Find where the given text appears and provide that cell's center as [x, y] coordinate. 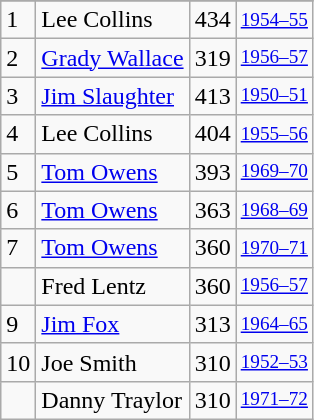
1954–55 [274, 20]
Fred Lentz [112, 286]
9 [18, 324]
1 [18, 20]
7 [18, 248]
1955–56 [274, 134]
363 [212, 210]
Jim Fox [112, 324]
1964–65 [274, 324]
Joe Smith [112, 362]
434 [212, 20]
1969–70 [274, 172]
1950–51 [274, 96]
413 [212, 96]
1970–71 [274, 248]
1968–69 [274, 210]
5 [18, 172]
Jim Slaughter [112, 96]
6 [18, 210]
2 [18, 58]
319 [212, 58]
Grady Wallace [112, 58]
4 [18, 134]
404 [212, 134]
1952–53 [274, 362]
393 [212, 172]
1971–72 [274, 400]
3 [18, 96]
10 [18, 362]
313 [212, 324]
Danny Traylor [112, 400]
